Locate the cell with the specified text and output its [X, Y] center coordinate. 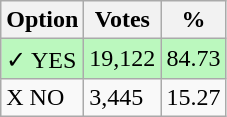
15.27 [194, 97]
3,445 [122, 97]
✓ YES [42, 59]
Votes [122, 20]
% [194, 20]
X NO [42, 97]
84.73 [194, 59]
19,122 [122, 59]
Option [42, 20]
